Capture the cell that displays the provided text and extract its (X, Y) central coordinate. 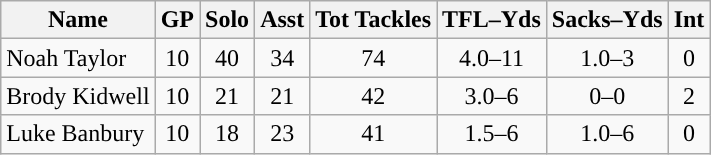
Brody Kidwell (78, 96)
40 (228, 58)
Asst (282, 20)
Luke Banbury (78, 134)
1.0–6 (607, 134)
Int (689, 20)
TFL–Yds (492, 20)
2 (689, 96)
4.0–11 (492, 58)
3.0–6 (492, 96)
0–0 (607, 96)
18 (228, 134)
42 (374, 96)
23 (282, 134)
Noah Taylor (78, 58)
1.5–6 (492, 134)
Sacks–Yds (607, 20)
34 (282, 58)
41 (374, 134)
Tot Tackles (374, 20)
74 (374, 58)
1.0–3 (607, 58)
GP (177, 20)
Solo (228, 20)
Name (78, 20)
